From the cell containing the given text, extract its center point as [x, y] coordinate. 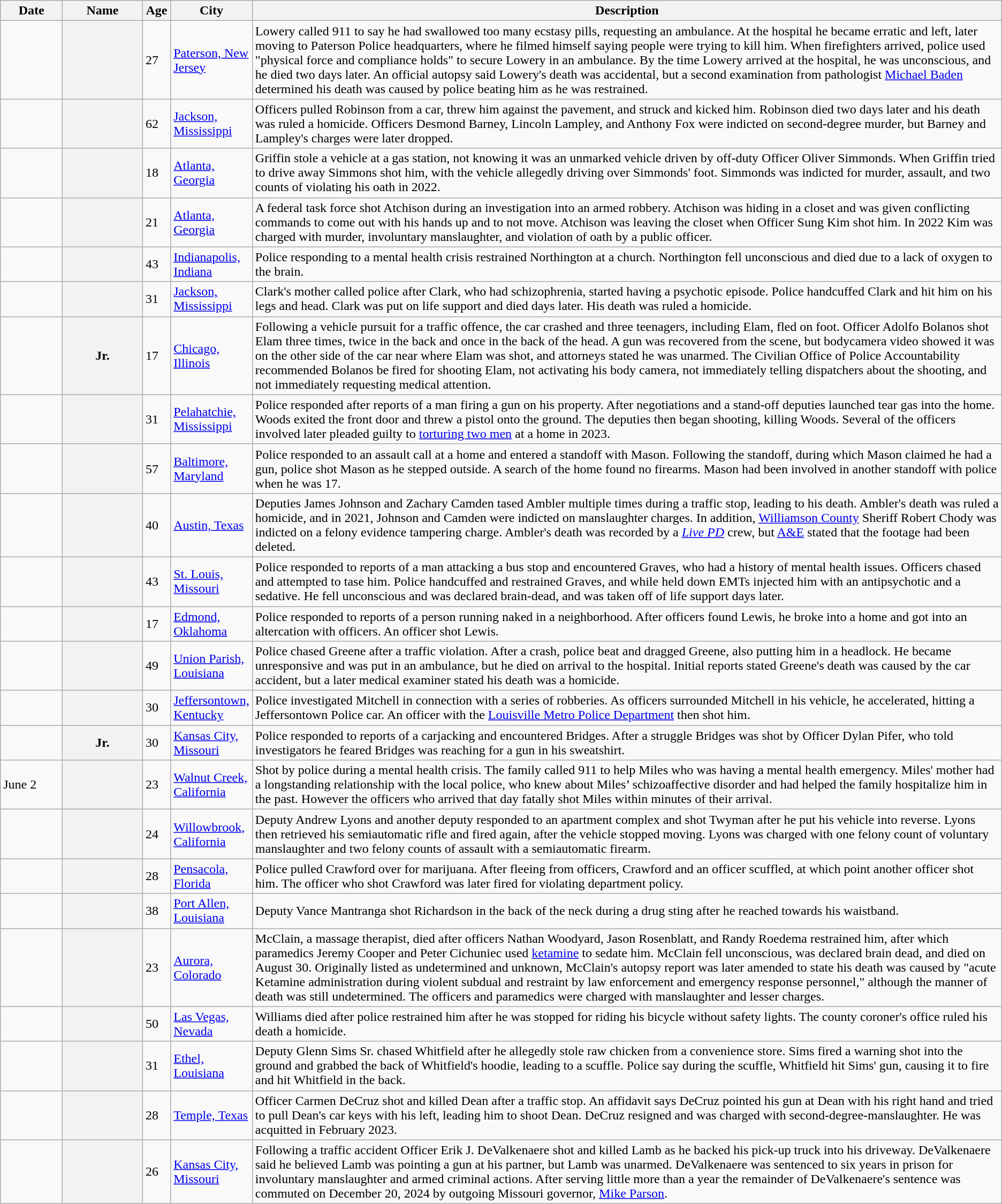
Aurora, Colorado [212, 967]
Walnut Creek, California [212, 785]
Pelahatchie, Mississippi [212, 419]
Willowbrook, California [212, 834]
Jeffersontown, Kentucky [212, 708]
Description [627, 11]
Age [156, 11]
June 2 [32, 785]
Date [32, 11]
27 [156, 60]
50 [156, 1024]
Pensacola, Florida [212, 876]
24 [156, 834]
18 [156, 173]
Ethel, Louisiana [212, 1066]
Paterson, New Jersey [212, 60]
38 [156, 911]
Port Allen, Louisiana [212, 911]
Indianapolis, Indiana [212, 264]
62 [156, 124]
21 [156, 222]
49 [156, 666]
Temple, Texas [212, 1115]
Austin, Texas [212, 525]
Edmond, Oklahoma [212, 623]
Baltimore, Maryland [212, 468]
Name [103, 11]
City [212, 11]
Chicago, Illinois [212, 355]
Deputy Vance Mantranga shot Richardson in the back of the neck during a drug sting after he reached towards his waistband. [627, 911]
40 [156, 525]
57 [156, 468]
26 [156, 1171]
Las Vegas, Nevada [212, 1024]
St. Louis, Missouri [212, 581]
Union Parish, Louisiana [212, 666]
